Output the [X, Y] coordinate of the center of the cell containing the given text.  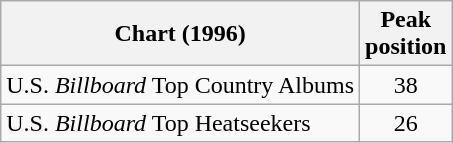
38 [406, 85]
Chart (1996) [180, 34]
26 [406, 123]
Peakposition [406, 34]
U.S. Billboard Top Country Albums [180, 85]
U.S. Billboard Top Heatseekers [180, 123]
